Find where the given text appears and provide that cell's center as [X, Y] coordinate. 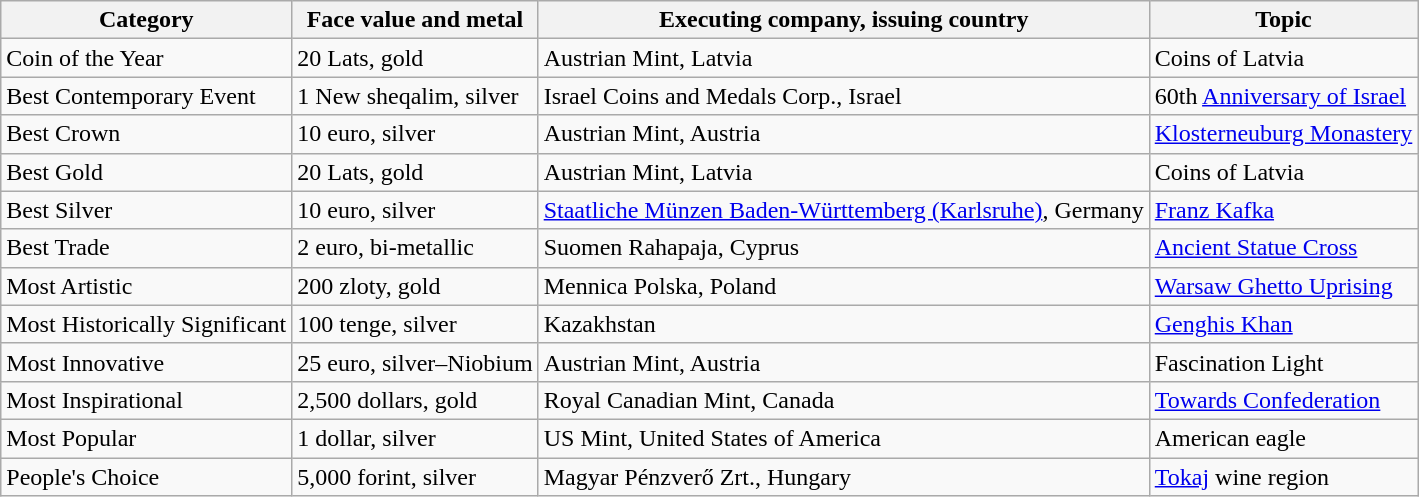
Most Inspirational [146, 400]
Staatliche Münzen Baden-Württemberg (Karlsruhe), Germany [844, 210]
American eagle [1284, 438]
Towards Confederation [1284, 400]
Kazakhstan [844, 324]
Topic [1284, 20]
2 euro, bi-metallic [415, 248]
60th Anniversary of Israel [1284, 96]
5,000 forint, silver [415, 477]
25 euro, silver–Niobium [415, 362]
Tokaj wine region [1284, 477]
2,500 dollars, gold [415, 400]
Royal Canadian Mint, Canada [844, 400]
Most Historically Significant [146, 324]
Klosterneuburg Monastery [1284, 134]
Fascination Light [1284, 362]
Best Contemporary Event [146, 96]
Franz Kafka [1284, 210]
Most Popular [146, 438]
Mennica Polska, Poland [844, 286]
Magyar Pénzverő Zrt., Hungary [844, 477]
Executing company, issuing country [844, 20]
Israel Coins and Medals Corp., Israel [844, 96]
Ancient Statue Cross [1284, 248]
Suomen Rahapaja, Cyprus [844, 248]
Best Crown [146, 134]
US Mint, United States of America [844, 438]
Coin of the Year [146, 58]
Face value and metal [415, 20]
1 dollar, silver [415, 438]
1 New sheqalim, silver [415, 96]
Most Artistic [146, 286]
Category [146, 20]
200 zloty, gold [415, 286]
Warsaw Ghetto Uprising [1284, 286]
Best Gold [146, 172]
Best Silver [146, 210]
Genghis Khan [1284, 324]
100 tenge, silver [415, 324]
Best Trade [146, 248]
People's Choice [146, 477]
Most Innovative [146, 362]
